Locate the cell with the specified text and output its (x, y) center coordinate. 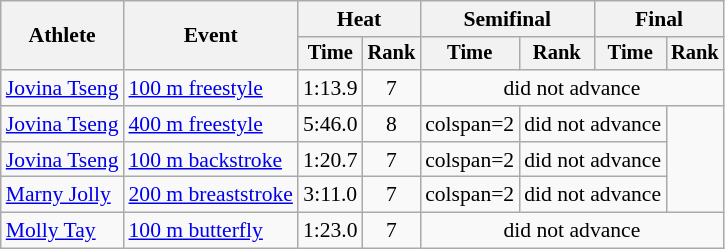
1:23.0 (330, 231)
Event (210, 36)
Heat (359, 19)
Semifinal (507, 19)
Athlete (62, 36)
1:13.9 (330, 88)
Marny Jolly (62, 195)
Molly Tay (62, 231)
3:11.0 (330, 195)
Final (658, 19)
100 m butterfly (210, 231)
1:20.7 (330, 160)
400 m freestyle (210, 124)
5:46.0 (330, 124)
200 m breaststroke (210, 195)
100 m backstroke (210, 160)
8 (392, 124)
100 m freestyle (210, 88)
